Scan for the cell matching the given text and deliver its (X, Y) coordinate at center. 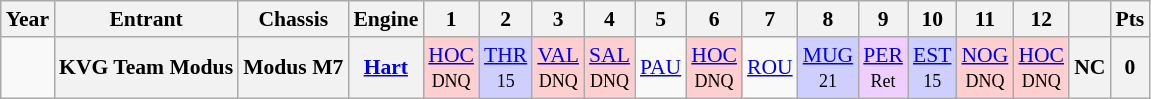
Engine (386, 19)
ROU (770, 68)
EST15 (932, 68)
6 (714, 19)
VALDNQ (558, 68)
PERRet (883, 68)
5 (660, 19)
THR15 (506, 68)
Modus M7 (293, 68)
8 (828, 19)
4 (610, 19)
Chassis (293, 19)
3 (558, 19)
12 (1041, 19)
10 (932, 19)
Hart (386, 68)
Entrant (146, 19)
Year (28, 19)
KVG Team Modus (146, 68)
2 (506, 19)
NOGDNQ (984, 68)
MUG21 (828, 68)
1 (451, 19)
PAU (660, 68)
9 (883, 19)
0 (1130, 68)
11 (984, 19)
NC (1090, 68)
SALDNQ (610, 68)
Pts (1130, 19)
7 (770, 19)
